From the cell containing the given text, extract its center point as (x, y) coordinate. 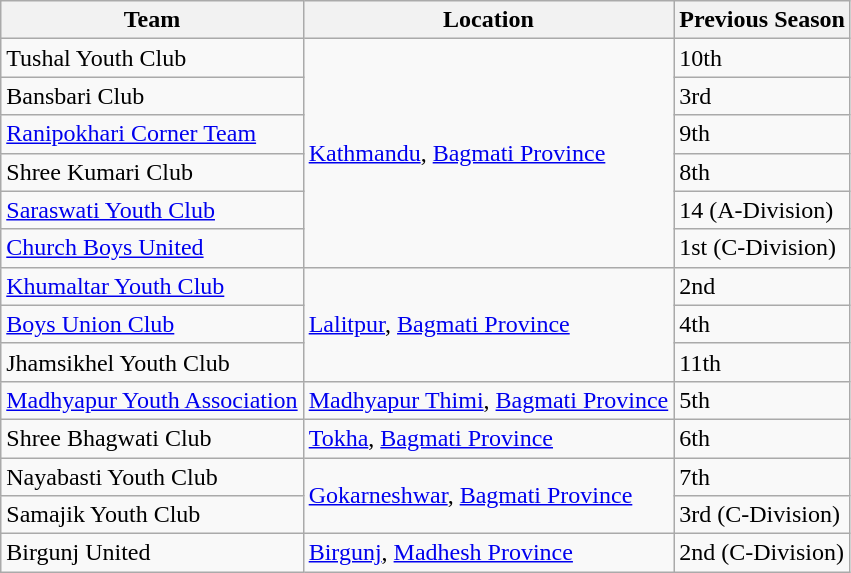
7th (762, 477)
2nd (C-Division) (762, 553)
Madhyapur Thimi, Bagmati Province (488, 400)
Samajik Youth Club (152, 515)
Madhyapur Youth Association (152, 400)
3rd (C-Division) (762, 515)
Ranipokhari Corner Team (152, 134)
8th (762, 172)
10th (762, 58)
Shree Kumari Club (152, 172)
Lalitpur, Bagmati Province (488, 324)
Church Boys United (152, 248)
Khumaltar Youth Club (152, 286)
6th (762, 438)
Birgunj, Madhesh Province (488, 553)
Birgunj United (152, 553)
Nayabasti Youth Club (152, 477)
Previous Season (762, 20)
3rd (762, 96)
Tushal Youth Club (152, 58)
9th (762, 134)
Gokarneshwar, Bagmati Province (488, 496)
Boys Union Club (152, 324)
Tokha, Bagmati Province (488, 438)
Team (152, 20)
Shree Bhagwati Club (152, 438)
2nd (762, 286)
11th (762, 362)
Kathmandu, Bagmati Province (488, 153)
5th (762, 400)
Bansbari Club (152, 96)
Jhamsikhel Youth Club (152, 362)
Location (488, 20)
4th (762, 324)
1st (C-Division) (762, 248)
14 (A-Division) (762, 210)
Saraswati Youth Club (152, 210)
